Capture the cell that displays the provided text and extract its (X, Y) central coordinate. 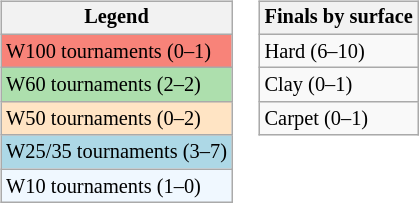
W10 tournaments (1–0) (116, 186)
Carpet (0–1) (339, 119)
Clay (0–1) (339, 85)
W50 tournaments (0–2) (116, 119)
Finals by surface (339, 18)
W60 tournaments (2–2) (116, 85)
W100 tournaments (0–1) (116, 51)
W25/35 tournaments (3–7) (116, 152)
Hard (6–10) (339, 51)
Legend (116, 18)
